Provide the (x, y) coordinate of the cell's center where the given text is located.  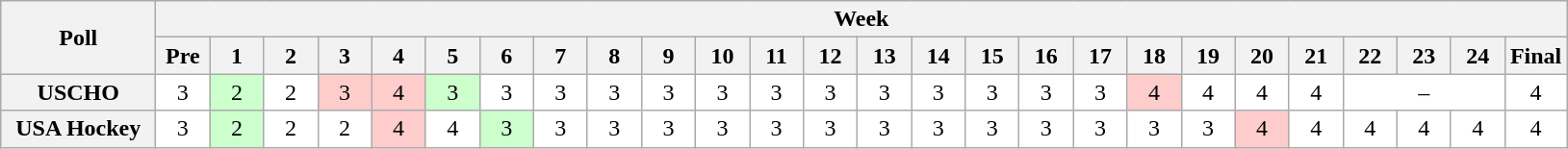
Final (1535, 56)
USCHO (79, 92)
13 (885, 56)
21 (1316, 56)
15 (992, 56)
8 (614, 56)
USA Hockey (79, 129)
7 (560, 56)
23 (1424, 56)
18 (1154, 56)
24 (1478, 56)
17 (1100, 56)
1 (237, 56)
5 (452, 56)
10 (722, 56)
11 (776, 56)
22 (1370, 56)
6 (506, 56)
9 (668, 56)
– (1424, 92)
12 (831, 56)
20 (1262, 56)
Week (861, 19)
14 (938, 56)
Pre (183, 56)
Poll (79, 37)
19 (1208, 56)
16 (1046, 56)
